Search for the cell housing the specified text and yield its (x, y) center coordinate. 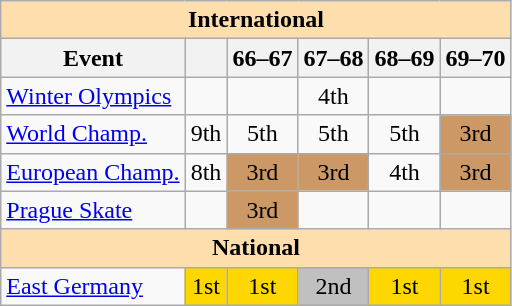
Event (93, 58)
Prague Skate (93, 210)
World Champ. (93, 134)
68–69 (404, 58)
East Germany (93, 286)
Winter Olympics (93, 96)
European Champ. (93, 172)
66–67 (262, 58)
9th (206, 134)
International (256, 20)
69–70 (476, 58)
8th (206, 172)
National (256, 248)
2nd (334, 286)
67–68 (334, 58)
